From the cell containing the given text, extract its center point as (x, y) coordinate. 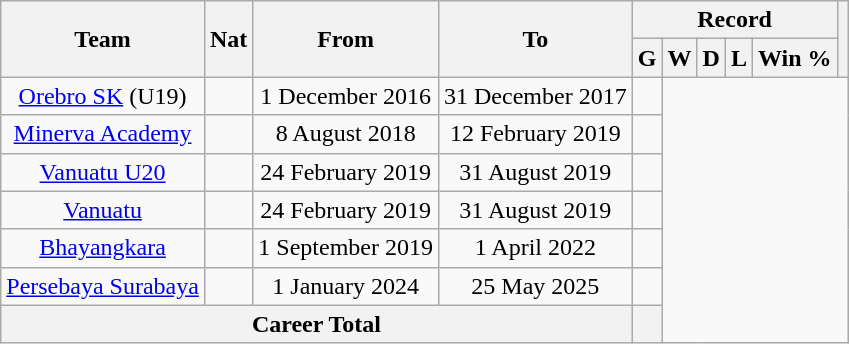
Nat (228, 39)
To (535, 39)
31 December 2017 (535, 96)
1 December 2016 (346, 96)
8 August 2018 (346, 134)
1 January 2024 (346, 286)
1 September 2019 (346, 248)
W (680, 58)
Bhayangkara (103, 248)
Win % (794, 58)
Persebaya Surabaya (103, 286)
Orebro SK (U19) (103, 96)
1 April 2022 (535, 248)
Record (734, 20)
12 February 2019 (535, 134)
Vanuatu (103, 210)
L (738, 58)
25 May 2025 (535, 286)
Vanuatu U20 (103, 172)
Minerva Academy (103, 134)
Team (103, 39)
Career Total (316, 324)
From (346, 39)
G (647, 58)
D (711, 58)
